Identify which cell holds the provided text, then report its (x, y) central coordinate. 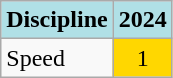
1 (142, 58)
2024 (142, 20)
Discipline (57, 20)
Speed (57, 58)
